Output the (x, y) coordinate of the center of the cell containing the given text.  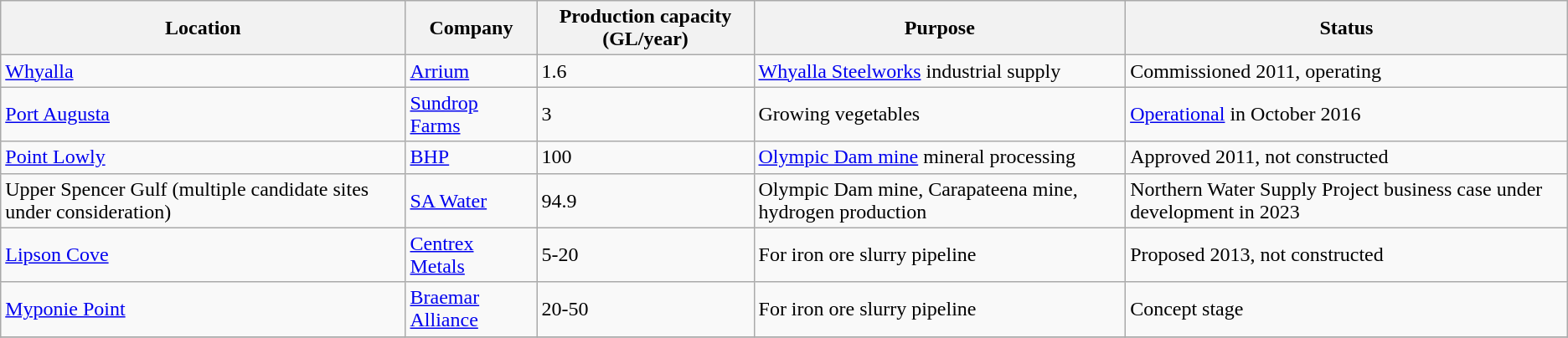
Commissioned 2011, operating (1347, 71)
Status (1347, 28)
Olympic Dam mine mineral processing (940, 157)
Growing vegetables (940, 114)
5-20 (645, 254)
Lipson Cove (203, 254)
94.9 (645, 201)
Upper Spencer Gulf (multiple candidate sites under consideration) (203, 201)
Point Lowly (203, 157)
Concept stage (1347, 310)
BHP (471, 157)
20-50 (645, 310)
Whyalla Steelworks industrial supply (940, 71)
Braemar Alliance (471, 310)
Proposed 2013, not constructed (1347, 254)
Port Augusta (203, 114)
Whyalla (203, 71)
1.6 (645, 71)
Northern Water Supply Project business case under development in 2023 (1347, 201)
Company (471, 28)
SA Water (471, 201)
Olympic Dam mine, Carapateena mine, hydrogen production (940, 201)
Location (203, 28)
Sundrop Farms (471, 114)
Myponie Point (203, 310)
3 (645, 114)
Approved 2011, not constructed (1347, 157)
100 (645, 157)
Production capacity (GL/year) (645, 28)
Arrium (471, 71)
Centrex Metals (471, 254)
Operational in October 2016 (1347, 114)
Purpose (940, 28)
